Pinpoint the cell where the given text exists, returning its (X, Y) midpoint coordinate. 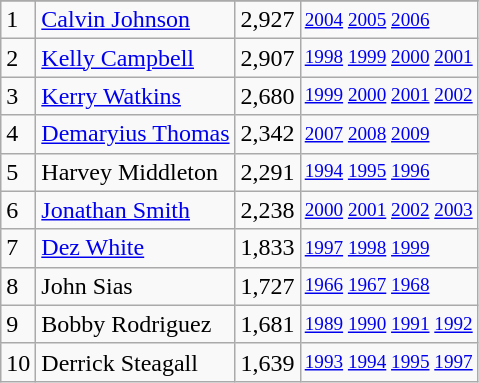
2,907 (268, 58)
Derrick Steagall (136, 362)
4 (18, 134)
Dez White (136, 248)
2,680 (268, 96)
7 (18, 248)
1 (18, 20)
1,639 (268, 362)
1989 1990 1991 1992 (388, 324)
1998 1999 2000 2001 (388, 58)
8 (18, 286)
2007 2008 2009 (388, 134)
Kerry Watkins (136, 96)
Bobby Rodriguez (136, 324)
1,727 (268, 286)
10 (18, 362)
2,342 (268, 134)
1997 1998 1999 (388, 248)
1,833 (268, 248)
2,291 (268, 172)
5 (18, 172)
2,238 (268, 210)
Kelly Campbell (136, 58)
Harvey Middleton (136, 172)
2004 2005 2006 (388, 20)
John Sias (136, 286)
Demaryius Thomas (136, 134)
2,927 (268, 20)
3 (18, 96)
6 (18, 210)
1994 1995 1996 (388, 172)
1,681 (268, 324)
1999 2000 2001 2002 (388, 96)
9 (18, 324)
Jonathan Smith (136, 210)
Calvin Johnson (136, 20)
2000 2001 2002 2003 (388, 210)
2 (18, 58)
1966 1967 1968 (388, 286)
1993 1994 1995 1997 (388, 362)
